Determine the (X, Y) coordinate at the center of the cell enclosing the given text.  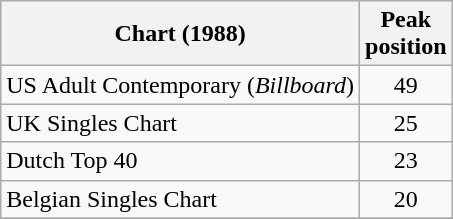
25 (406, 123)
US Adult Contemporary (Billboard) (180, 85)
Belgian Singles Chart (180, 199)
Peakposition (406, 34)
23 (406, 161)
Chart (1988) (180, 34)
UK Singles Chart (180, 123)
49 (406, 85)
20 (406, 199)
Dutch Top 40 (180, 161)
